Locate the cell with the specified text and output its (X, Y) center coordinate. 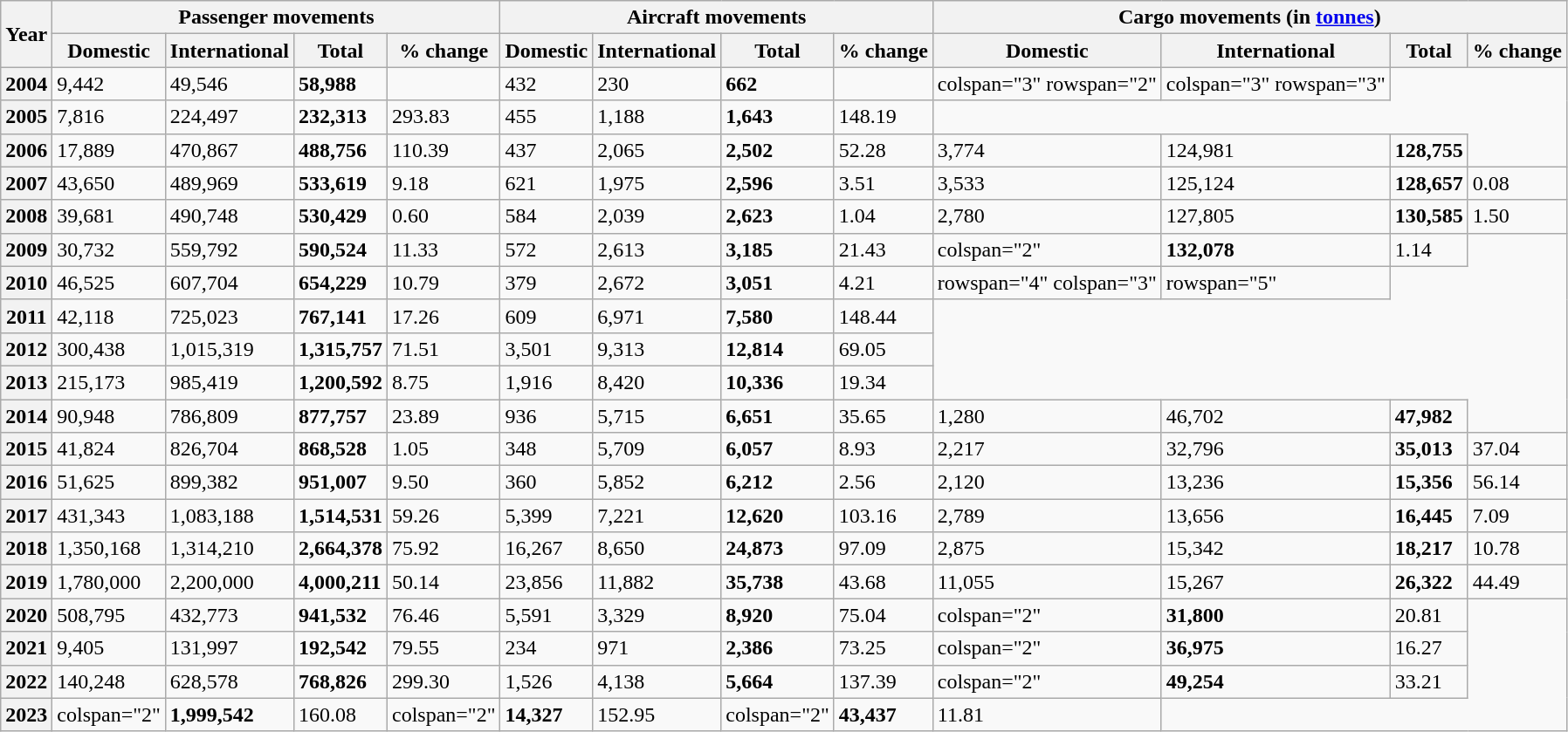
2,875 (1047, 549)
43.68 (884, 582)
1,315,757 (340, 349)
128,657 (1428, 183)
47,982 (1428, 416)
9,405 (109, 648)
1,280 (1047, 416)
75.04 (884, 615)
39,681 (109, 216)
8,650 (657, 549)
Cargo movements (in tonnes) (1249, 17)
7,221 (657, 516)
379 (547, 283)
9.50 (444, 482)
16.27 (1428, 648)
489,969 (229, 183)
15,356 (1428, 482)
4,000,211 (340, 582)
69.05 (884, 349)
42,118 (109, 316)
725,023 (229, 316)
431,343 (109, 516)
23.89 (444, 416)
32,796 (1276, 449)
1,780,000 (109, 582)
1,314,210 (229, 549)
432,773 (229, 615)
3.51 (884, 183)
2,613 (657, 250)
490,748 (229, 216)
3,051 (778, 283)
360 (547, 482)
1,514,531 (340, 516)
432 (547, 84)
79.55 (444, 648)
35,738 (778, 582)
662 (778, 84)
12,620 (778, 516)
9,442 (109, 84)
10.78 (1517, 549)
132,078 (1276, 250)
75.92 (444, 549)
2006 (26, 150)
36,975 (1276, 648)
2,780 (1047, 216)
9,313 (657, 349)
6,057 (778, 449)
230 (657, 84)
Year (26, 34)
299.30 (444, 681)
2,386 (778, 648)
125,124 (1276, 183)
8.93 (884, 449)
33.21 (1428, 681)
11.81 (1047, 715)
5,709 (657, 449)
899,382 (229, 482)
2020 (26, 615)
2017 (26, 516)
2,065 (657, 150)
8.75 (444, 382)
572 (547, 250)
6,212 (778, 482)
215,173 (109, 382)
18,217 (1428, 549)
43,650 (109, 183)
2,623 (778, 216)
584 (547, 216)
35.65 (884, 416)
3,501 (547, 349)
43,437 (884, 715)
17.26 (444, 316)
24,873 (778, 549)
437 (547, 150)
110.39 (444, 150)
2004 (26, 84)
1.04 (884, 216)
124,981 (1276, 150)
50.14 (444, 582)
6,651 (778, 416)
1.14 (1428, 250)
300,438 (109, 349)
90,948 (109, 416)
19.34 (884, 382)
1,999,542 (229, 715)
2,672 (657, 283)
46,525 (109, 283)
160.08 (340, 715)
2,596 (778, 183)
654,229 (340, 283)
2016 (26, 482)
2,664,378 (340, 549)
2008 (26, 216)
rowspan="4" colspan="3" (1047, 283)
16,445 (1428, 516)
97.09 (884, 549)
936 (547, 416)
44.49 (1517, 582)
16,267 (547, 549)
49,546 (229, 84)
234 (547, 648)
10.79 (444, 283)
2021 (26, 648)
15,267 (1276, 582)
148.44 (884, 316)
621 (547, 183)
131,997 (229, 648)
1.50 (1517, 216)
59.26 (444, 516)
2010 (26, 283)
4.21 (884, 283)
1,200,592 (340, 382)
971 (657, 648)
508,795 (109, 615)
2,120 (1047, 482)
31,800 (1276, 615)
2,217 (1047, 449)
0.08 (1517, 183)
3,533 (1047, 183)
2.56 (884, 482)
11.33 (444, 250)
9.18 (444, 183)
768,826 (340, 681)
41,824 (109, 449)
2019 (26, 582)
2023 (26, 715)
4,138 (657, 681)
2014 (26, 416)
470,867 (229, 150)
11,055 (1047, 582)
56.14 (1517, 482)
76.46 (444, 615)
51,625 (109, 482)
2011 (26, 316)
20.81 (1428, 615)
3,185 (778, 250)
103.16 (884, 516)
137.39 (884, 681)
2013 (26, 382)
609 (547, 316)
17,889 (109, 150)
37.04 (1517, 449)
35,013 (1428, 449)
224,497 (229, 117)
2,039 (657, 216)
Passenger movements (276, 17)
2005 (26, 117)
10,336 (778, 382)
826,704 (229, 449)
488,756 (340, 150)
6,971 (657, 316)
140,248 (109, 681)
1.05 (444, 449)
5,715 (657, 416)
rowspan="5" (1276, 283)
455 (547, 117)
1,643 (778, 117)
2007 (26, 183)
71.51 (444, 349)
23,856 (547, 582)
5,852 (657, 482)
colspan="3" rowspan="2" (1047, 84)
8,420 (657, 382)
8,920 (778, 615)
533,619 (340, 183)
2015 (26, 449)
293.83 (444, 117)
148.19 (884, 117)
348 (547, 449)
5,591 (547, 615)
2,789 (1047, 516)
2,502 (778, 150)
1,350,168 (109, 549)
73.25 (884, 648)
1,916 (547, 382)
1,015,319 (229, 349)
232,313 (340, 117)
7,580 (778, 316)
46,702 (1276, 416)
868,528 (340, 449)
49,254 (1276, 681)
2,200,000 (229, 582)
607,704 (229, 283)
192,542 (340, 648)
15,342 (1276, 549)
1,083,188 (229, 516)
1,975 (657, 183)
628,578 (229, 681)
786,809 (229, 416)
127,805 (1276, 216)
11,882 (657, 582)
5,664 (778, 681)
152.95 (657, 715)
767,141 (340, 316)
2009 (26, 250)
590,524 (340, 250)
58,988 (340, 84)
0.60 (444, 216)
12,814 (778, 349)
colspan="3" rowspan="3" (1276, 84)
7.09 (1517, 516)
530,429 (340, 216)
13,656 (1276, 516)
7,816 (109, 117)
559,792 (229, 250)
985,419 (229, 382)
2018 (26, 549)
3,774 (1047, 150)
128,755 (1428, 150)
26,322 (1428, 582)
21.43 (884, 250)
5,399 (547, 516)
1,188 (657, 117)
52.28 (884, 150)
877,757 (340, 416)
30,732 (109, 250)
3,329 (657, 615)
2012 (26, 349)
951,007 (340, 482)
1,526 (547, 681)
2022 (26, 681)
Aircraft movements (716, 17)
941,532 (340, 615)
13,236 (1276, 482)
14,327 (547, 715)
130,585 (1428, 216)
